Determine the (x, y) coordinate at the center of the cell enclosing the given text.  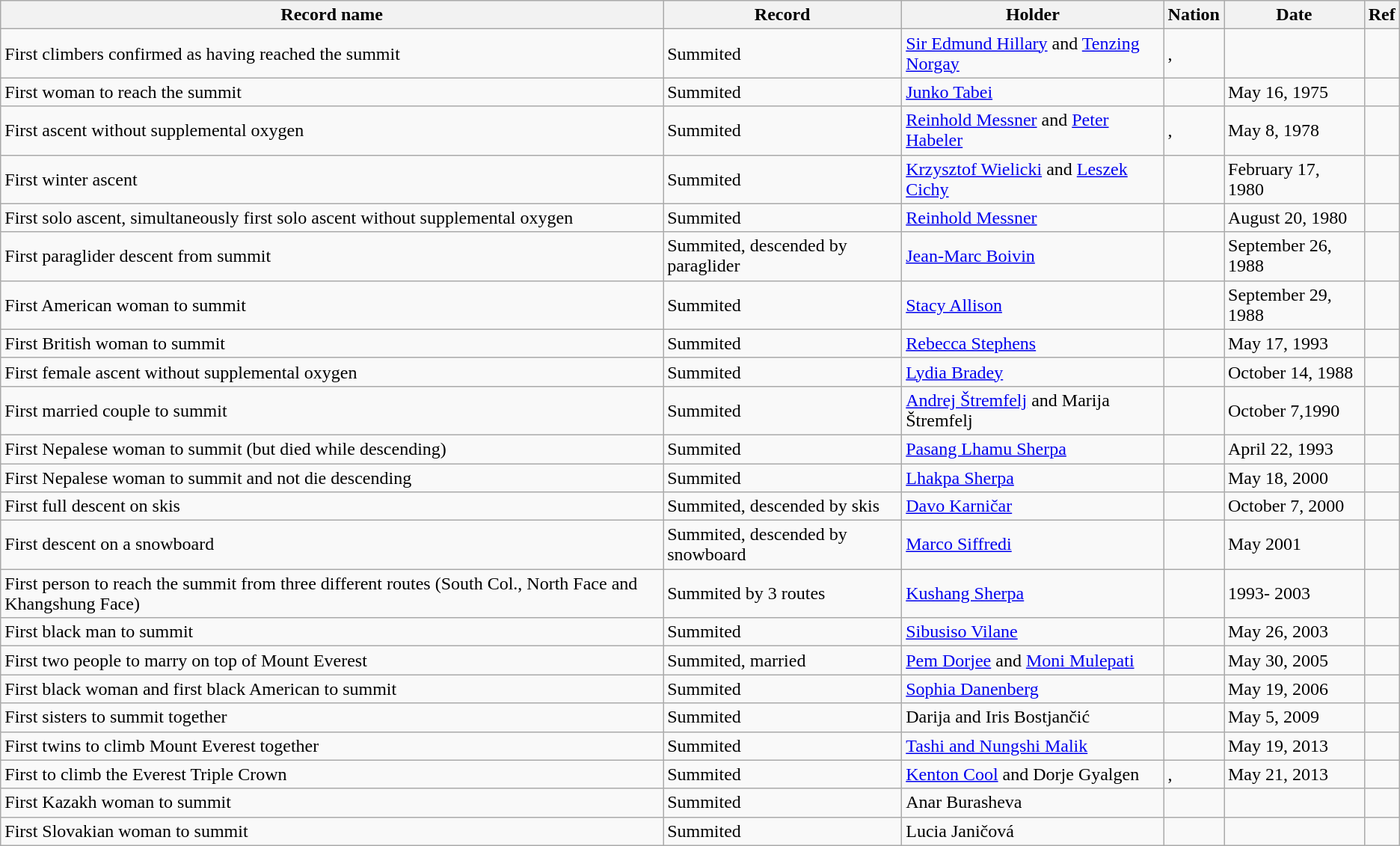
May 8, 1978 (1294, 130)
Darija and Iris Bostjančić (1033, 717)
May 5, 2009 (1294, 717)
April 22, 1993 (1294, 449)
May 18, 2000 (1294, 478)
First person to reach the summit from three different routes (South Col., North Face and Khangshung Face) (332, 594)
Davo Karničar (1033, 506)
First female ascent without supplemental oxygen (332, 372)
First woman to reach the summit (332, 92)
Date (1294, 15)
Sophia Danenberg (1033, 689)
First Kazakh woman to summit (332, 803)
Rebecca Stephens (1033, 343)
Kenton Cool and Dorje Gyalgen (1033, 774)
Reinhold Messner and Peter Habeler (1033, 130)
Kushang Sherpa (1033, 594)
Summited by 3 routes (782, 594)
May 21, 2013 (1294, 774)
First Slovakian woman to summit (332, 831)
Lucia Janičová (1033, 831)
February 17, 1980 (1294, 180)
August 20, 1980 (1294, 218)
Summited, married (782, 660)
First descent on a snowboard (332, 545)
Pasang Lhamu Sherpa (1033, 449)
May 19, 2013 (1294, 746)
Reinhold Messner (1033, 218)
Lhakpa Sherpa (1033, 478)
First Nepalese woman to summit and not die descending (332, 478)
October 7,1990 (1294, 410)
September 26, 1988 (1294, 256)
October 7, 2000 (1294, 506)
Record name (332, 15)
Sir Edmund Hillary and Tenzing Norgay (1033, 54)
First black man to summit (332, 632)
First to climb the Everest Triple Crown (332, 774)
Stacy Allison (1033, 305)
Holder (1033, 15)
First married couple to summit (332, 410)
First paraglider descent from summit (332, 256)
First full descent on skis (332, 506)
Jean-Marc Boivin (1033, 256)
Summited, descended by snowboard (782, 545)
Summited, descended by paraglider (782, 256)
Ref (1382, 15)
October 14, 1988 (1294, 372)
Andrej Štremfelj and Marija Štremfelj (1033, 410)
Nation (1194, 15)
First ascent without supplemental oxygen (332, 130)
First twins to climb Mount Everest together (332, 746)
First two people to marry on top of Mount Everest (332, 660)
Record (782, 15)
First British woman to summit (332, 343)
Summited, descended by skis (782, 506)
First climbers confirmed as having reached the summit (332, 54)
May 2001 (1294, 545)
First solo ascent, simultaneously first solo ascent without supplemental oxygen (332, 218)
Krzysztof Wielicki and Leszek Cichy (1033, 180)
May 26, 2003 (1294, 632)
First Nepalese woman to summit (but died while descending) (332, 449)
Marco Siffredi (1033, 545)
Junko Tabei (1033, 92)
May 16, 1975 (1294, 92)
Tashi and Nungshi Malik (1033, 746)
May 17, 1993 (1294, 343)
September 29, 1988 (1294, 305)
First black woman and first black American to summit (332, 689)
Lydia Bradey (1033, 372)
1993- 2003 (1294, 594)
May 19, 2006 (1294, 689)
First winter ascent (332, 180)
Pem Dorjee and Moni Mulepati (1033, 660)
Anar Burasheva (1033, 803)
First American woman to summit (332, 305)
May 30, 2005 (1294, 660)
Sibusiso Vilane (1033, 632)
First sisters to summit together (332, 717)
